From the cell containing the given text, extract its center point as (X, Y) coordinate. 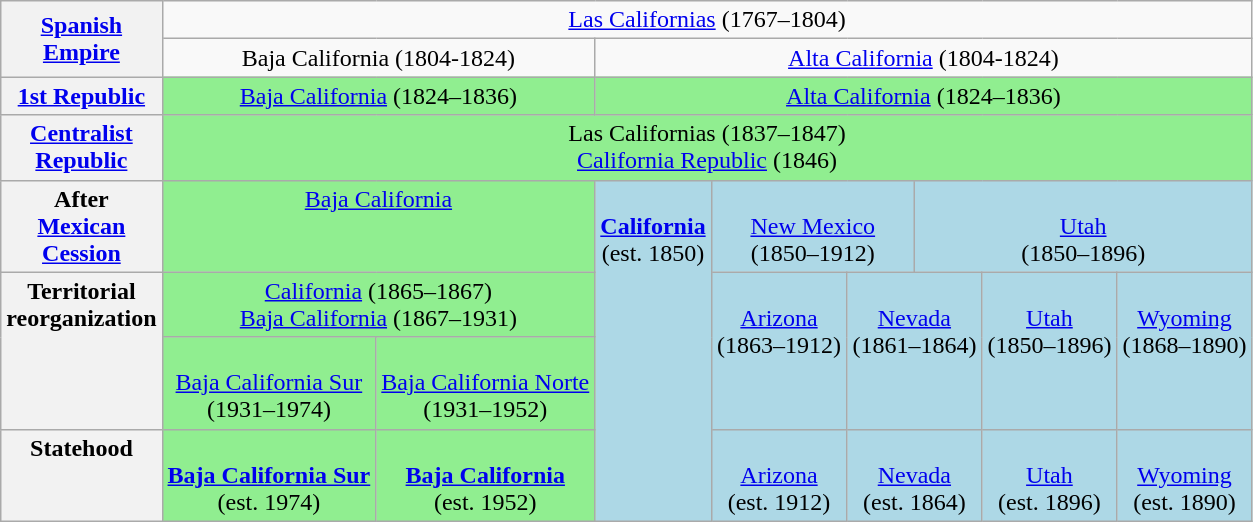
1st Republic (82, 96)
SpanishEmpire (82, 39)
Las Californias (1837–1847) California Republic (1846) (707, 148)
AfterMexicanCession (82, 226)
Baja California Sur(1931–1974) (269, 383)
Baja California Sur(est. 1974) (269, 475)
Baja California(est. 1952) (486, 475)
California(est. 1850) (653, 350)
Territorialreorganization (82, 350)
Baja California (378, 226)
Utah(est. 1896) (1050, 475)
California (1865–1867) Baja California (1867–1931) (378, 304)
Las Californias (1767–1804) (707, 20)
Alta California (1804-1824) (924, 58)
Wyoming(1868–1890) (1184, 350)
Baja California (1824–1836) (378, 96)
Arizona(est. 1912) (779, 475)
Nevada(est. 1864) (914, 475)
Nevada(1861–1864) (914, 350)
CentralistRepublic (82, 148)
Baja California Norte(1931–1952) (486, 383)
Statehood (82, 475)
Wyoming(est. 1890) (1184, 475)
Alta California (1824–1836) (924, 96)
Baja California (1804-1824) (378, 58)
New Mexico(1850–1912) (812, 226)
Arizona(1863–1912) (779, 350)
